Capture the cell that displays the provided text and extract its [X, Y] central coordinate. 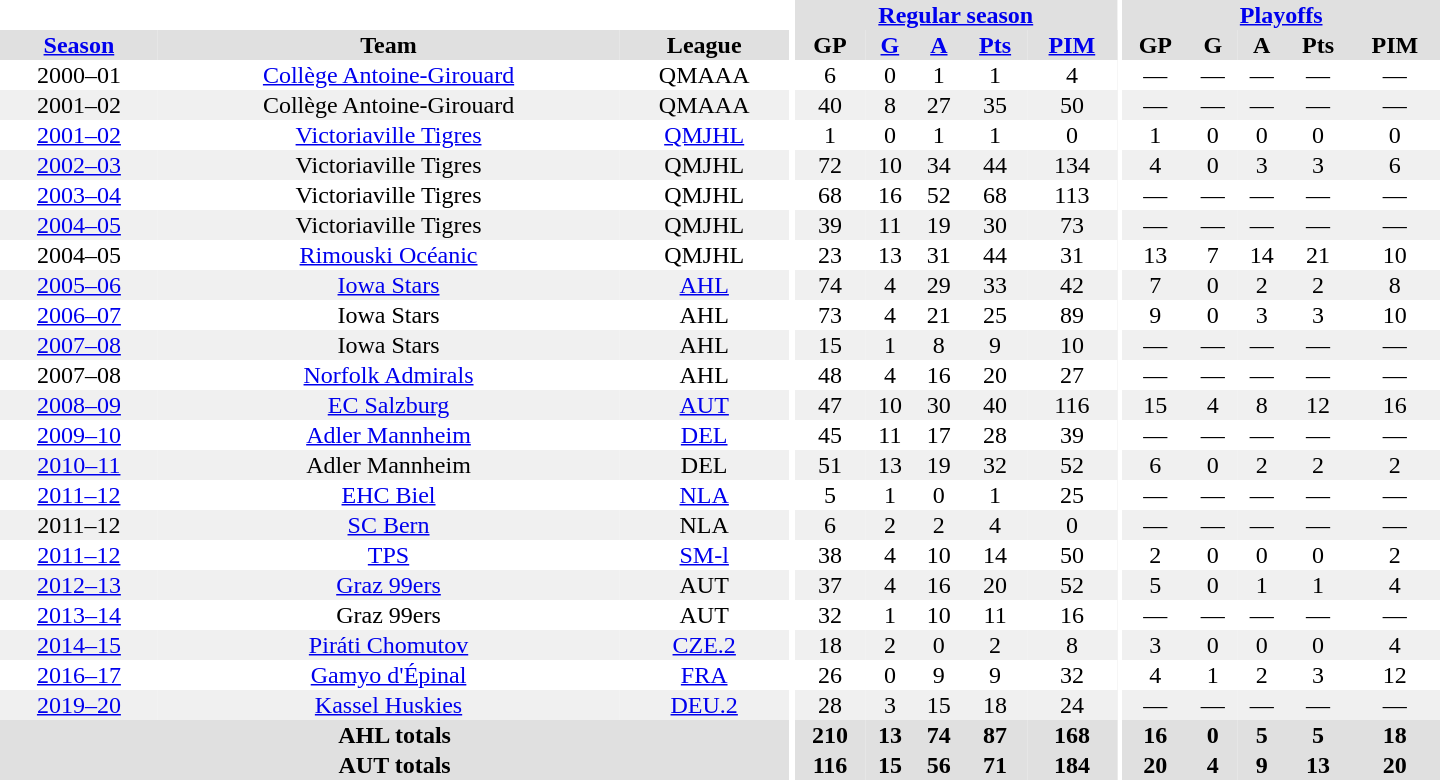
CZE.2 [704, 645]
38 [830, 555]
2008–09 [79, 405]
72 [830, 165]
87 [994, 735]
Season [79, 45]
26 [830, 675]
Piráti Chomutov [388, 645]
24 [1072, 705]
EC Salzburg [388, 405]
2013–14 [79, 615]
184 [1072, 765]
Team [388, 45]
51 [830, 465]
AHL totals [394, 735]
DEU.2 [704, 705]
Rimouski Océanic [388, 255]
17 [938, 435]
34 [938, 165]
168 [1072, 735]
33 [994, 285]
2016–17 [79, 675]
FRA [704, 675]
Kassel Huskies [388, 705]
2006–07 [79, 315]
2019–20 [79, 705]
47 [830, 405]
29 [938, 285]
2003–04 [79, 195]
89 [1072, 315]
SM-l [704, 555]
2002–03 [79, 165]
23 [830, 255]
EHC Biel [388, 495]
71 [994, 765]
2000–01 [79, 75]
134 [1072, 165]
Regular season [956, 15]
42 [1072, 285]
Norfolk Admirals [388, 375]
2012–13 [79, 585]
AUT totals [394, 765]
113 [1072, 195]
35 [994, 105]
Gamyo d'Épinal [388, 675]
2010–11 [79, 465]
2014–15 [79, 645]
2005–06 [79, 285]
League [704, 45]
SC Bern [388, 525]
210 [830, 735]
Playoffs [1281, 15]
56 [938, 765]
TPS [388, 555]
48 [830, 375]
2009–10 [79, 435]
37 [830, 585]
45 [830, 435]
